For the text-containing cell, return its midpoint in (x, y) coordinate format. 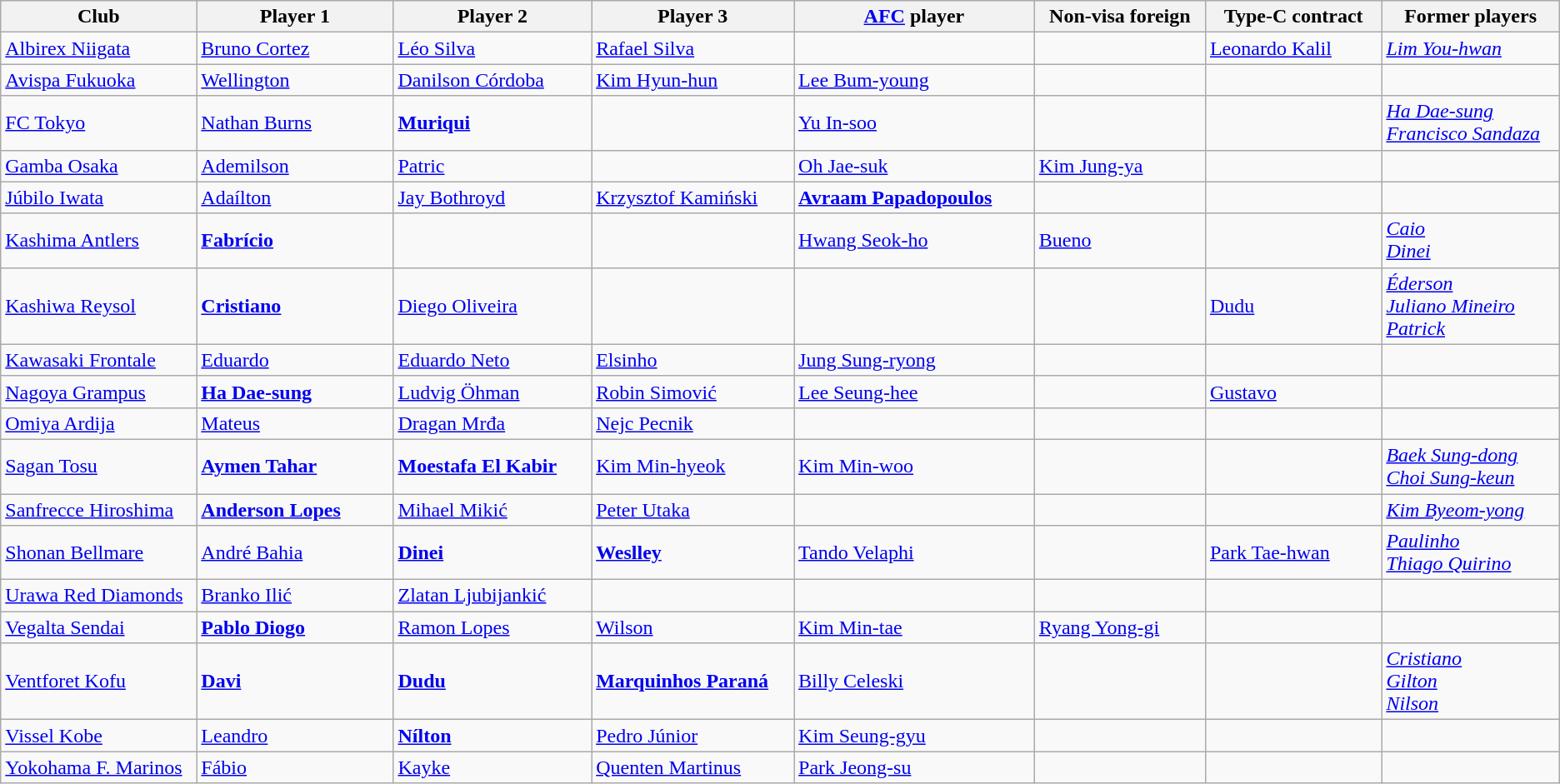
Quenten Martinus (693, 767)
Lim You-hwan (1470, 48)
Davi (295, 682)
Yokohama F. Marinos (98, 767)
Nagoya Grampus (98, 392)
Nílton (492, 736)
Sagan Tosu (98, 467)
Gamba Osaka (98, 166)
Kim Jung-ya (1120, 166)
Wellington (295, 80)
Ha Dae-sung Francisco Sandaza (1470, 123)
Ha Dae-sung (295, 392)
Jay Bothroyd (492, 197)
Júbilo Iwata (98, 197)
Omiya Ardija (98, 423)
Zlatan Ljubijankić (492, 596)
Fabrício (295, 240)
Ademilson (295, 166)
Kim Byeom-yong (1470, 509)
Pablo Diogo (295, 627)
Krzysztof Kamiński (693, 197)
Player 2 (492, 17)
Bruno Cortez (295, 48)
Anderson Lopes (295, 509)
FC Tokyo (98, 123)
Hwang Seok-ho (915, 240)
Urawa Red Diamonds (98, 596)
Fábio (295, 767)
Kashima Antlers (98, 240)
Lee Seung-hee (915, 392)
Billy Celeski (915, 682)
Elsinho (693, 360)
Kim Seung-gyu (915, 736)
Leonardo Kalil (1293, 48)
Ludvig Öhman (492, 392)
Park Jeong-su (915, 767)
Ramon Lopes (492, 627)
Cristiano Gilton Nilson (1470, 682)
Player 3 (693, 17)
Club (98, 17)
Leandro (295, 736)
Kayke (492, 767)
Baek Sung-dong Choi Sung-keun (1470, 467)
Eduardo (295, 360)
Albirex Niigata (98, 48)
Avispa Fukuoka (98, 80)
Non-visa foreign (1120, 17)
Marquinhos Paraná (693, 682)
André Bahia (295, 553)
Nathan Burns (295, 123)
Type-C contract (1293, 17)
Nejc Pecnik (693, 423)
Park Tae-hwan (1293, 553)
Tando Velaphi (915, 553)
Rafael Silva (693, 48)
Kim Min-tae (915, 627)
Former players (1470, 17)
Eduardo Neto (492, 360)
Dinei (492, 553)
Gustavo (1293, 392)
Diego Oliveira (492, 306)
Kashiwa Reysol (98, 306)
Patric (492, 166)
Dragan Mrđa (492, 423)
Paulinho Thiago Quirino (1470, 553)
Cristiano (295, 306)
Shonan Bellmare (98, 553)
Sanfrecce Hiroshima (98, 509)
Vissel Kobe (98, 736)
Wilson (693, 627)
Mateus (295, 423)
Aymen Tahar (295, 467)
Kawasaki Frontale (98, 360)
Kim Min-hyeok (693, 467)
Ryang Yong-gi (1120, 627)
Oh Jae-suk (915, 166)
Mihael Mikić (492, 509)
Pedro Júnior (693, 736)
Éderson Juliano Mineiro Patrick (1470, 306)
Caio Dinei (1470, 240)
Ventforet Kofu (98, 682)
Kim Hyun-hun (693, 80)
Jung Sung-ryong (915, 360)
Robin Simović (693, 392)
Léo Silva (492, 48)
Lee Bum-young (915, 80)
Branko Ilić (295, 596)
Bueno (1120, 240)
Adaílton (295, 197)
Moestafa El Kabir (492, 467)
Yu In-soo (915, 123)
Peter Utaka (693, 509)
Player 1 (295, 17)
Weslley (693, 553)
Kim Min-woo (915, 467)
Danilson Córdoba (492, 80)
AFC player (915, 17)
Avraam Papadopoulos (915, 197)
Vegalta Sendai (98, 627)
Muriqui (492, 123)
